Find where the given text appears and provide that cell's center as [x, y] coordinate. 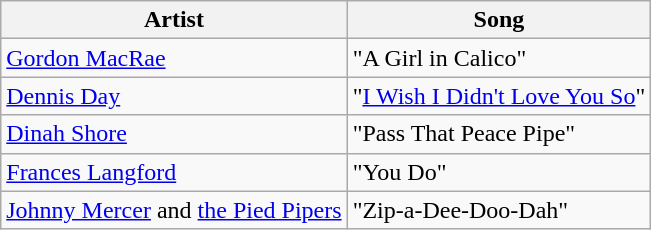
Gordon MacRae [174, 58]
Dennis Day [174, 96]
"Pass That Peace Pipe" [499, 134]
"Zip-a-Dee-Doo-Dah" [499, 210]
Johnny Mercer and the Pied Pipers [174, 210]
"A Girl in Calico" [499, 58]
"You Do" [499, 172]
"I Wish I Didn't Love You So" [499, 96]
Dinah Shore [174, 134]
Song [499, 20]
Artist [174, 20]
Frances Langford [174, 172]
